Find where the given text appears and provide that cell's center as (X, Y) coordinate. 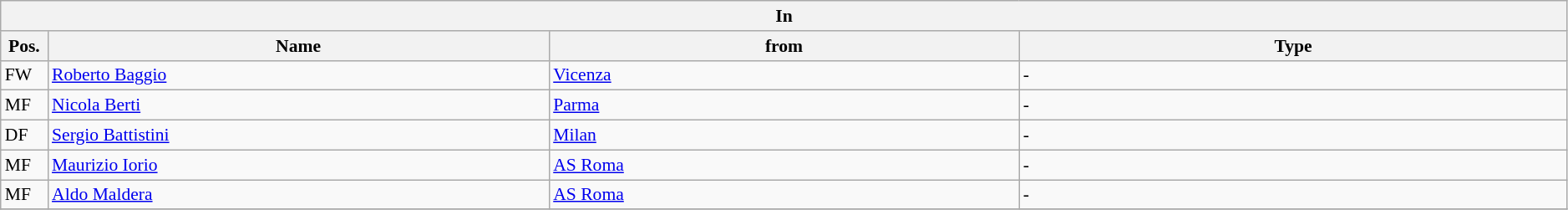
Type (1293, 46)
Sergio Battistini (298, 136)
from (784, 46)
Maurizio Iorio (298, 165)
FW (24, 75)
Name (298, 46)
Parma (784, 105)
Nicola Berti (298, 105)
Pos. (24, 46)
Aldo Maldera (298, 195)
DF (24, 136)
Roberto Baggio (298, 75)
Milan (784, 136)
In (784, 16)
Vicenza (784, 75)
